For the text-containing cell, return its midpoint in (x, y) coordinate format. 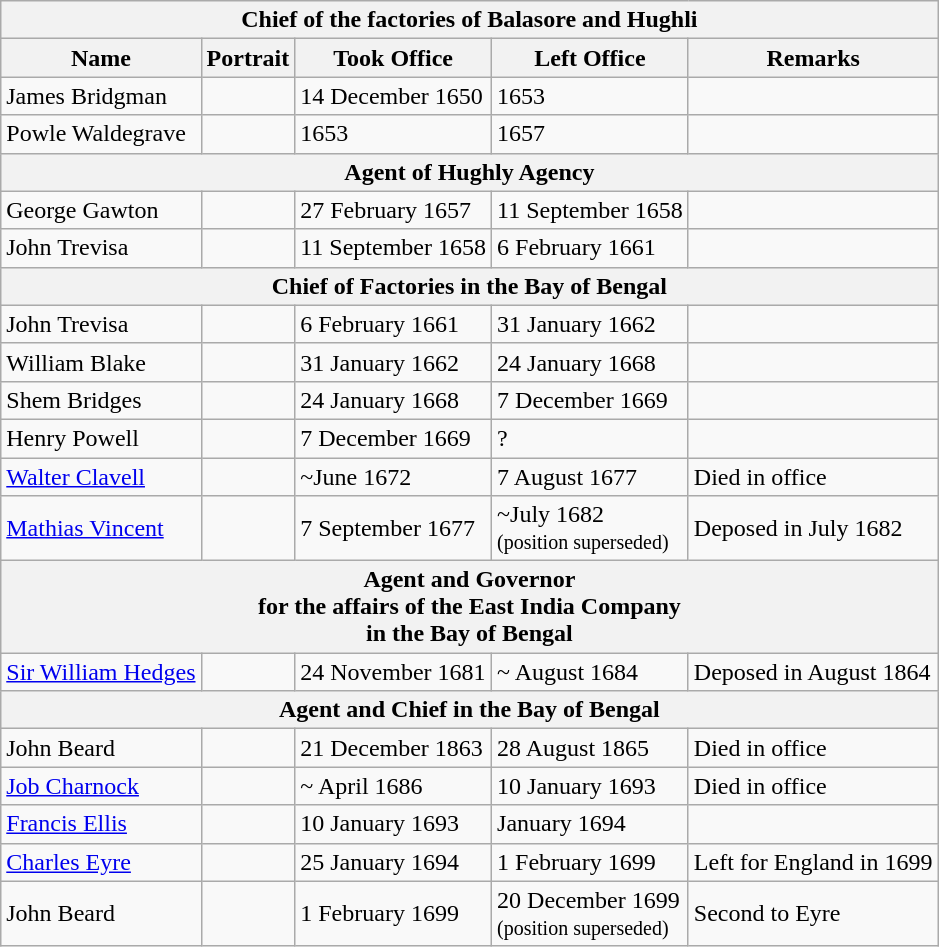
Chief of the factories of Balasore and Hughli (470, 20)
~June 1672 (394, 477)
January 1694 (590, 824)
Agent of Hughly Agency (470, 172)
Left for England in 1699 (813, 862)
William Blake (101, 362)
Deposed in July 1682 (813, 528)
25 January 1694 (394, 862)
20 December 1699(position superseded) (590, 914)
Remarks (813, 58)
24 November 1681 (394, 672)
Agent and Governorfor the affairs of the East India Companyin the Bay of Bengal (470, 607)
Walter Clavell (101, 477)
? (590, 438)
Took Office (394, 58)
Henry Powell (101, 438)
14 December 1650 (394, 96)
Francis Ellis (101, 824)
Portrait (248, 58)
Powle Waldegrave (101, 134)
~July 1682(position superseded) (590, 528)
7 September 1677 (394, 528)
James Bridgman (101, 96)
Deposed in August 1864 (813, 672)
Left Office (590, 58)
Charles Eyre (101, 862)
Agent and Chief in the Bay of Bengal (470, 710)
Name (101, 58)
Shem Bridges (101, 400)
Second to Eyre (813, 914)
21 December 1863 (394, 748)
~ August 1684 (590, 672)
27 February 1657 (394, 210)
Job Charnock (101, 786)
Sir William Hedges (101, 672)
George Gawton (101, 210)
28 August 1865 (590, 748)
1657 (590, 134)
Chief of Factories in the Bay of Bengal (470, 286)
Mathias Vincent (101, 528)
7 August 1677 (590, 477)
~ April 1686 (394, 786)
